From the cell containing the given text, extract its center point as [X, Y] coordinate. 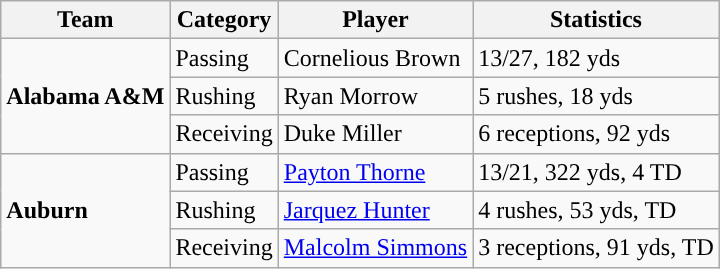
Category [224, 20]
6 receptions, 92 yds [596, 134]
5 rushes, 18 yds [596, 96]
4 rushes, 53 yds, TD [596, 210]
13/21, 322 yds, 4 TD [596, 172]
Ryan Morrow [375, 96]
13/27, 182 yds [596, 58]
Malcolm Simmons [375, 248]
Auburn [86, 210]
Jarquez Hunter [375, 210]
Player [375, 20]
Alabama A&M [86, 96]
Duke Miller [375, 134]
3 receptions, 91 yds, TD [596, 248]
Team [86, 20]
Cornelious Brown [375, 58]
Payton Thorne [375, 172]
Statistics [596, 20]
